Find where the given text appears and provide that cell's center as (x, y) coordinate. 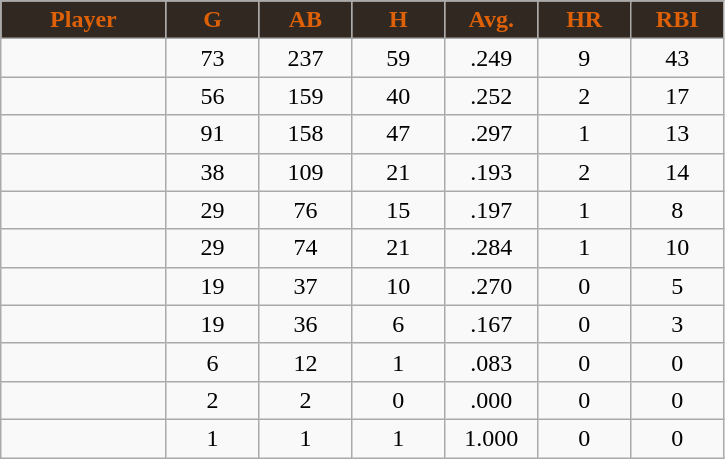
74 (306, 248)
40 (398, 96)
109 (306, 172)
17 (678, 96)
36 (306, 324)
14 (678, 172)
37 (306, 286)
9 (584, 58)
3 (678, 324)
47 (398, 134)
.297 (492, 134)
Player (84, 20)
158 (306, 134)
76 (306, 210)
AB (306, 20)
1.000 (492, 438)
RBI (678, 20)
159 (306, 96)
.284 (492, 248)
56 (212, 96)
8 (678, 210)
.000 (492, 400)
13 (678, 134)
Avg. (492, 20)
38 (212, 172)
73 (212, 58)
59 (398, 58)
.249 (492, 58)
91 (212, 134)
5 (678, 286)
.083 (492, 362)
G (212, 20)
H (398, 20)
.270 (492, 286)
.193 (492, 172)
237 (306, 58)
43 (678, 58)
.197 (492, 210)
15 (398, 210)
12 (306, 362)
.252 (492, 96)
HR (584, 20)
.167 (492, 324)
